Determine the (x, y) coordinate at the center of the cell enclosing the given text.  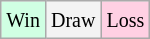
Loss (126, 20)
Draw (72, 20)
Win (24, 20)
